For the text-containing cell, return its midpoint in [X, Y] coordinate format. 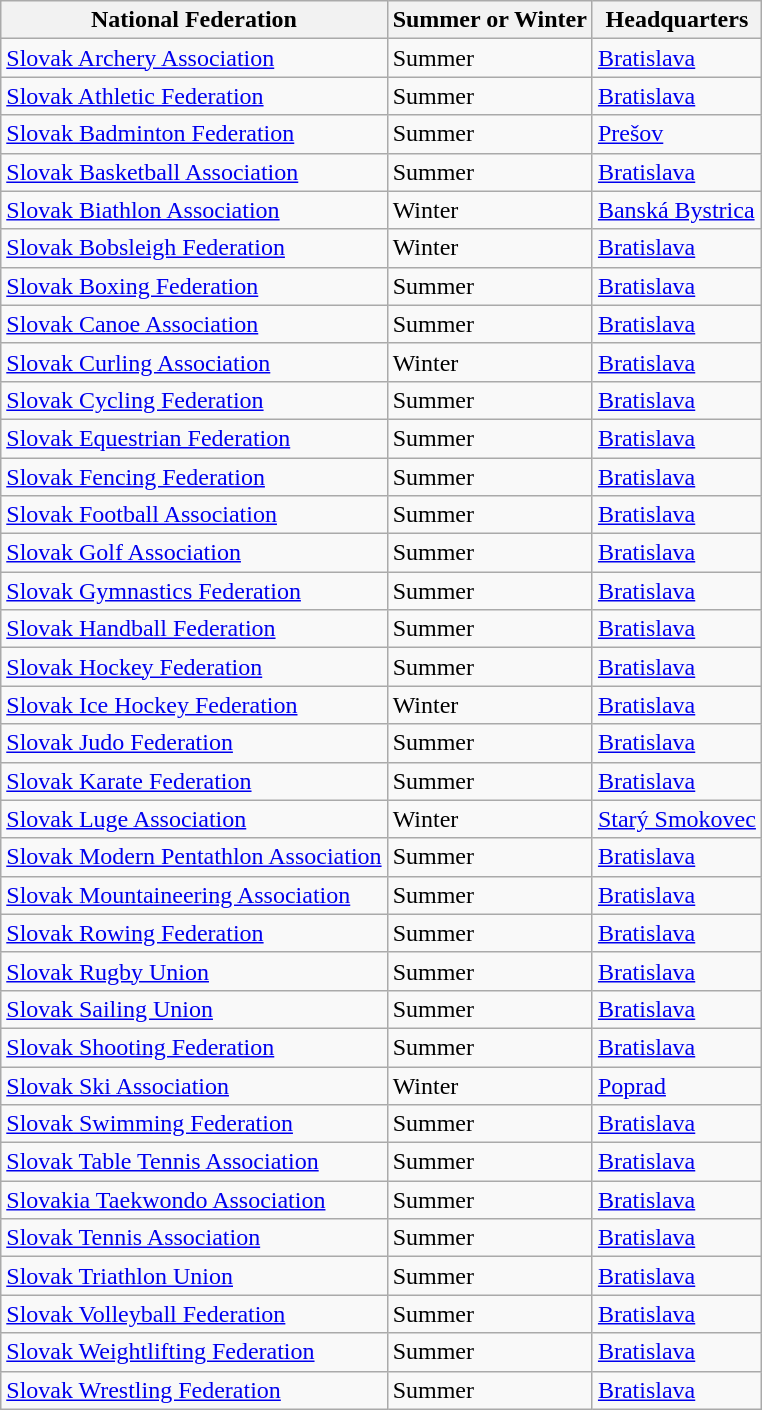
Slovak Ice Hockey Federation [194, 705]
Slovak Handball Federation [194, 629]
Slovak Weightlifting Federation [194, 1352]
Slovak Rugby Union [194, 971]
Slovak Modern Pentathlon Association [194, 857]
Slovak Karate Federation [194, 781]
Slovakia Taekwondo Association [194, 1200]
Slovak Tennis Association [194, 1238]
Banská Bystrica [676, 210]
Slovak Badminton Federation [194, 134]
Slovak Fencing Federation [194, 477]
Slovak Judo Federation [194, 743]
Slovak Athletic Federation [194, 96]
Slovak Bobsleigh Federation [194, 248]
Slovak Boxing Federation [194, 286]
Slovak Gymnastics Federation [194, 591]
Slovak Swimming Federation [194, 1124]
Slovak Curling Association [194, 362]
Slovak Wrestling Federation [194, 1390]
Poprad [676, 1085]
Slovak Triathlon Union [194, 1276]
National Federation [194, 20]
Slovak Sailing Union [194, 1009]
Slovak Cycling Federation [194, 400]
Slovak Archery Association [194, 58]
Slovak Table Tennis Association [194, 1162]
Slovak Volleyball Federation [194, 1314]
Slovak Canoe Association [194, 324]
Prešov [676, 134]
Slovak Rowing Federation [194, 933]
Slovak Mountaineering Association [194, 895]
Slovak Football Association [194, 515]
Headquarters [676, 20]
Summer or Winter [490, 20]
Slovak Ski Association [194, 1085]
Slovak Equestrian Federation [194, 438]
Slovak Basketball Association [194, 172]
Slovak Biathlon Association [194, 210]
Slovak Luge Association [194, 819]
Starý Smokovec [676, 819]
Slovak Golf Association [194, 553]
Slovak Shooting Federation [194, 1047]
Slovak Hockey Federation [194, 667]
